Capture the cell that displays the provided text and extract its [x, y] central coordinate. 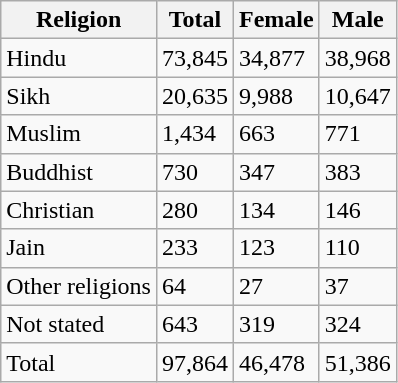
347 [277, 172]
64 [194, 286]
51,386 [358, 362]
280 [194, 210]
37 [358, 286]
Sikh [79, 96]
771 [358, 134]
Buddhist [79, 172]
110 [358, 248]
9,988 [277, 96]
Christian [79, 210]
123 [277, 248]
643 [194, 324]
Religion [79, 20]
Male [358, 20]
Muslim [79, 134]
663 [277, 134]
Not stated [79, 324]
730 [194, 172]
324 [358, 324]
Hindu [79, 58]
146 [358, 210]
233 [194, 248]
10,647 [358, 96]
38,968 [358, 58]
34,877 [277, 58]
Jain [79, 248]
20,635 [194, 96]
73,845 [194, 58]
97,864 [194, 362]
46,478 [277, 362]
1,434 [194, 134]
134 [277, 210]
Other religions [79, 286]
383 [358, 172]
27 [277, 286]
319 [277, 324]
Female [277, 20]
